Locate the cell with the specified text and output its [x, y] center coordinate. 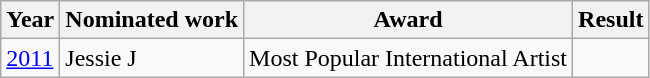
Year [30, 20]
Award [408, 20]
Result [611, 20]
Jessie J [152, 58]
Most Popular International Artist [408, 58]
2011 [30, 58]
Nominated work [152, 20]
